For the text-containing cell, return its midpoint in (X, Y) coordinate format. 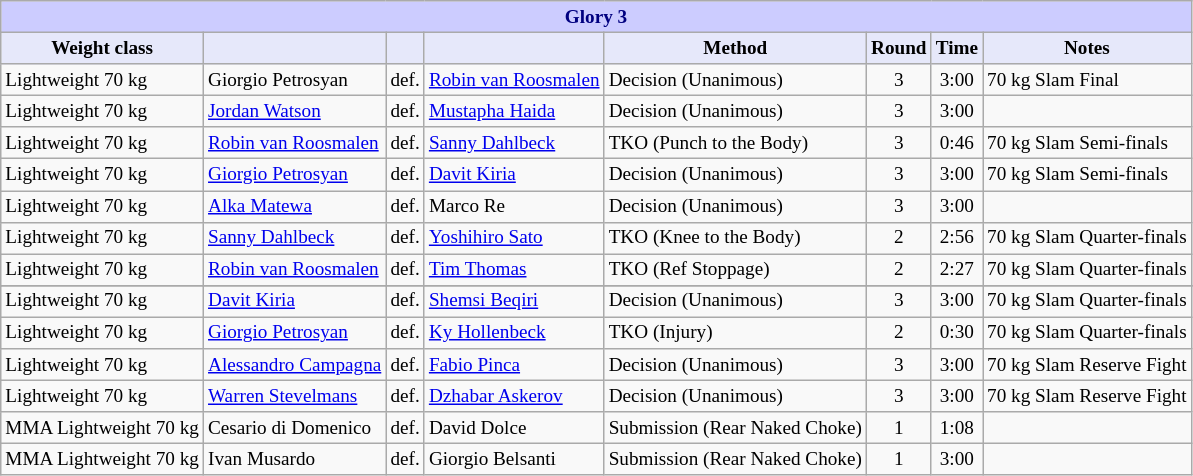
Ky Hollenbeck (514, 333)
TKO (Injury) (735, 333)
Glory 3 (596, 17)
Weight class (102, 48)
Fabio Pinca (514, 365)
David Dolce (514, 428)
2:27 (956, 270)
Time (956, 48)
Method (735, 48)
Warren Stevelmans (294, 396)
TKO (Ref Stoppage) (735, 270)
2:56 (956, 238)
Jordan Watson (294, 111)
70 kg Slam Final (1088, 80)
Shemsi Beqiri (514, 301)
Alka Matewa (294, 206)
TKO (Knee to the Body) (735, 238)
1:08 (956, 428)
Dzhabar Askerov (514, 396)
Cesario di Domenico (294, 428)
Marco Re (514, 206)
Tim Thomas (514, 270)
Round (898, 48)
Notes (1088, 48)
Ivan Musardo (294, 460)
Giorgio Belsanti (514, 460)
TKO (Punch to the Body) (735, 143)
Yoshihiro Sato (514, 238)
Mustapha Haida (514, 111)
0:46 (956, 143)
Alessandro Campagna (294, 365)
0:30 (956, 333)
